Identify which cell holds the provided text, then report its [X, Y] central coordinate. 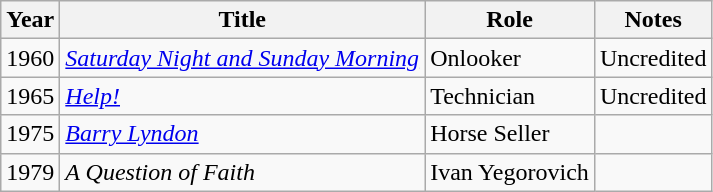
Onlooker [510, 58]
1979 [30, 172]
1960 [30, 58]
Year [30, 20]
Role [510, 20]
Horse Seller [510, 134]
Help! [242, 96]
1975 [30, 134]
A Question of Faith [242, 172]
Technician [510, 96]
Saturday Night and Sunday Morning [242, 58]
1965 [30, 96]
Notes [653, 20]
Ivan Yegorovich [510, 172]
Barry Lyndon [242, 134]
Title [242, 20]
